Output the (x, y) coordinate of the center of the cell containing the given text.  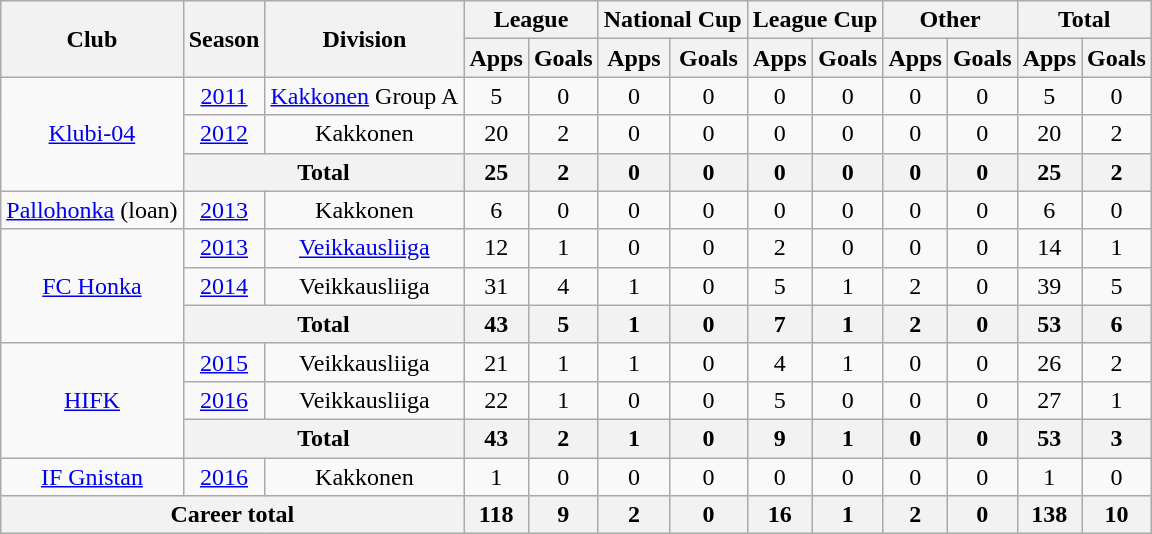
League Cup (815, 20)
Division (364, 39)
21 (496, 362)
2015 (224, 362)
League (531, 20)
Pallohonka (loan) (92, 210)
10 (1117, 515)
31 (496, 286)
2011 (224, 96)
39 (1049, 286)
Kakkonen Group A (364, 96)
2012 (224, 134)
12 (496, 248)
22 (496, 400)
Career total (232, 515)
National Cup (672, 20)
14 (1049, 248)
27 (1049, 400)
118 (496, 515)
Klubi-04 (92, 134)
Other (950, 20)
7 (780, 324)
26 (1049, 362)
16 (780, 515)
FC Honka (92, 286)
138 (1049, 515)
2014 (224, 286)
Club (92, 39)
3 (1117, 438)
Season (224, 39)
HIFK (92, 400)
IF Gnistan (92, 477)
